Output the [X, Y] coordinate of the center of the cell containing the given text.  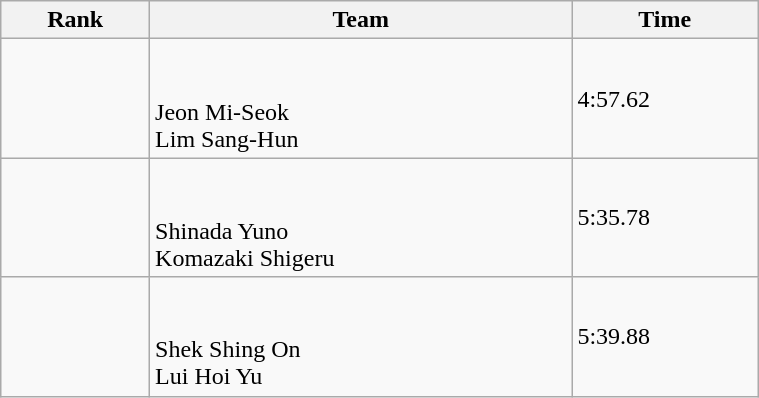
Time [665, 20]
Shek Shing OnLui Hoi Yu [361, 336]
Rank [76, 20]
Team [361, 20]
Jeon Mi-SeokLim Sang-Hun [361, 98]
4:57.62 [665, 98]
5:39.88 [665, 336]
Shinada YunoKomazaki Shigeru [361, 218]
5:35.78 [665, 218]
